Pinpoint the cell where the given text exists, returning its (x, y) midpoint coordinate. 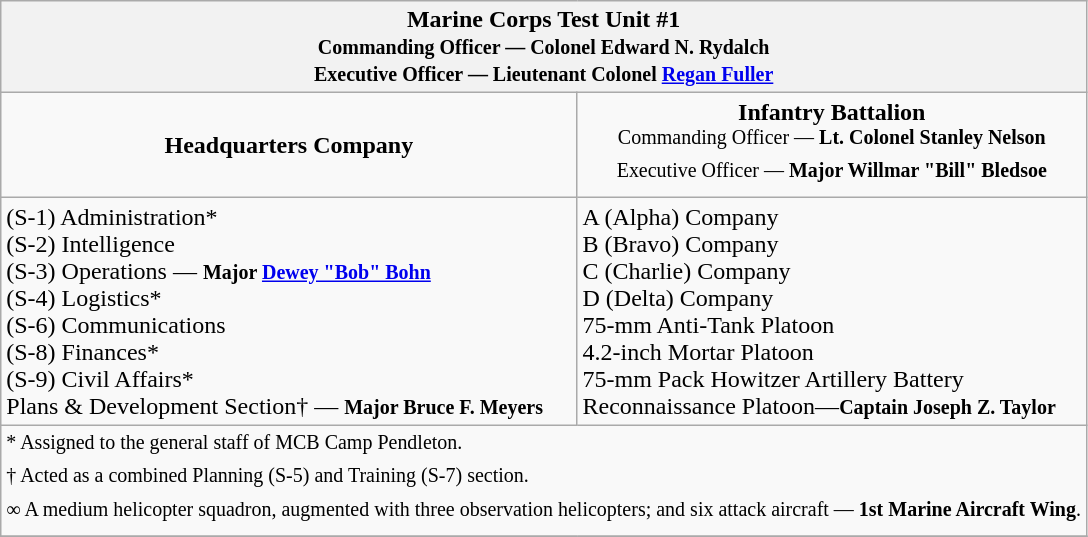
Infantry BattalionCommanding Officer — Lt. Colonel Stanley NelsonExecutive Officer — Major Willmar "Bill" Bledsoe (832, 146)
Marine Corps Test Unit #1Commanding Officer — Colonel Edward N. RydalchExecutive Officer — Lieutenant Colonel Regan Fuller (544, 47)
Headquarters Company (289, 146)
